Determine the (x, y) coordinate at the center of the cell enclosing the given text.  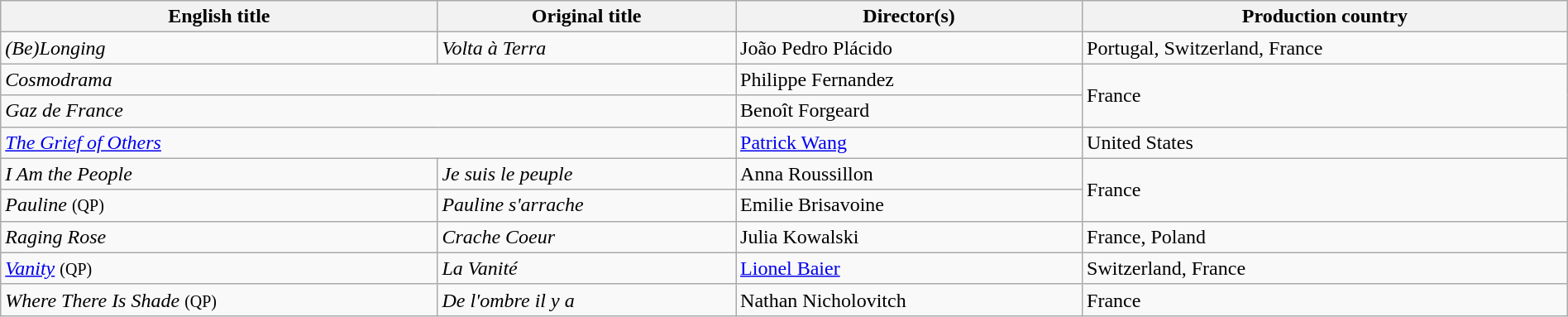
João Pedro Plácido (910, 48)
Raging Rose (219, 237)
(Be)Longing (219, 48)
Pauline (QP) (219, 205)
Production country (1325, 17)
Cosmodrama (369, 79)
Je suis le peuple (587, 174)
Gaz de France (369, 111)
Vanity (QP) (219, 268)
Nathan Nicholovitch (910, 300)
Patrick Wang (910, 142)
De l'ombre il y a (587, 300)
Anna Roussillon (910, 174)
Julia Kowalski (910, 237)
English title (219, 17)
Director(s) (910, 17)
La Vanité (587, 268)
I Am the People (219, 174)
Emilie Brisavoine (910, 205)
The Grief of Others (369, 142)
Volta à Terra (587, 48)
Philippe Fernandez (910, 79)
Benoît Forgeard (910, 111)
France, Poland (1325, 237)
Lionel Baier (910, 268)
Where There Is Shade (QP) (219, 300)
Original title (587, 17)
Switzerland, France (1325, 268)
Crache Coeur (587, 237)
United States (1325, 142)
Portugal, Switzerland, France (1325, 48)
Pauline s'arrache (587, 205)
